For the text-containing cell, return its midpoint in [x, y] coordinate format. 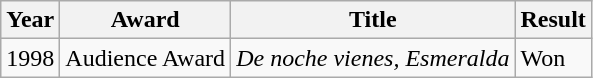
Won [553, 58]
Award [146, 20]
1998 [30, 58]
De noche vienes, Esmeralda [373, 58]
Title [373, 20]
Result [553, 20]
Year [30, 20]
Audience Award [146, 58]
